Return the (x, y) coordinate for the center point of the cell that contains the specified text.  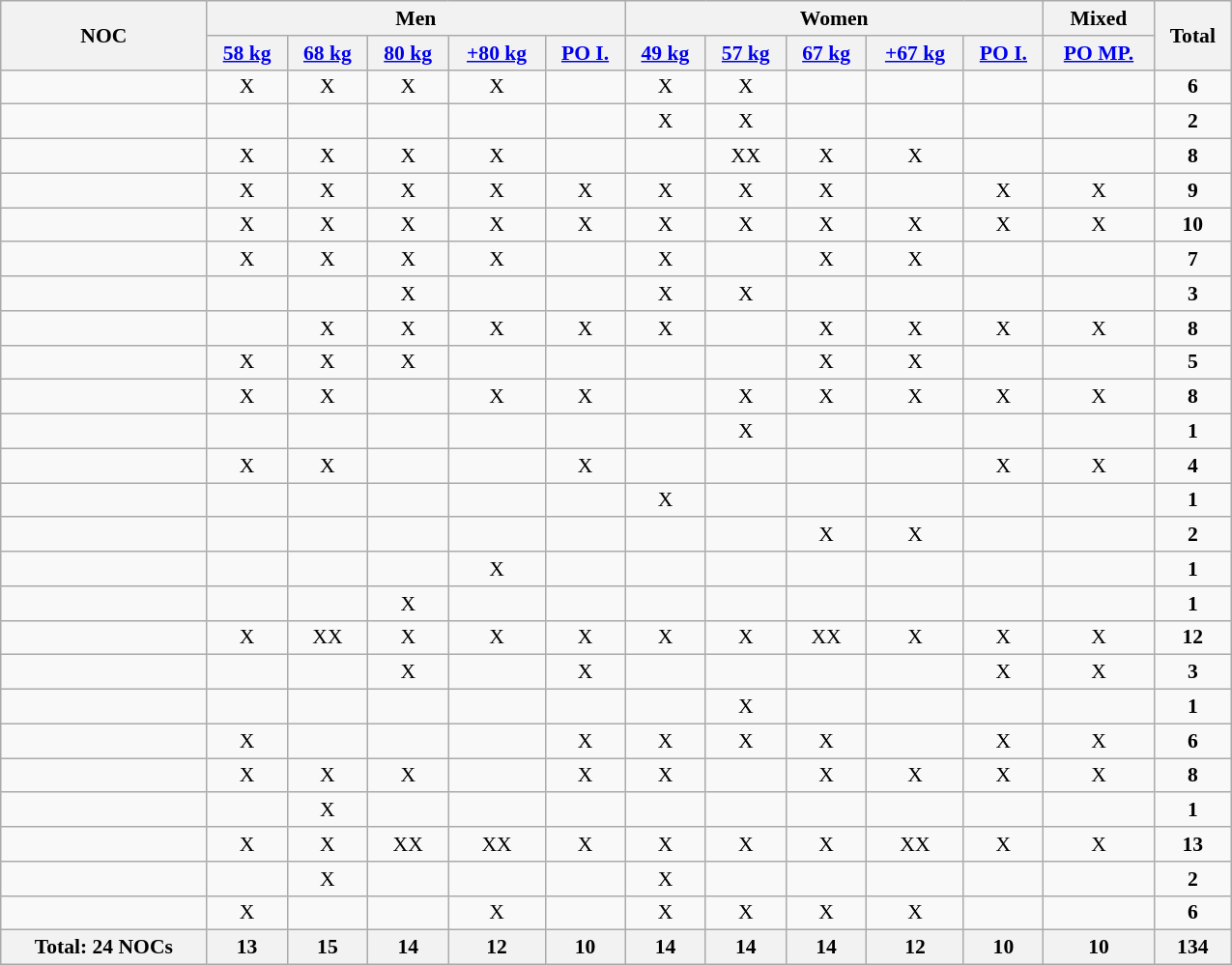
PO MP. (1100, 53)
Men (415, 18)
+67 kg (915, 53)
9 (1192, 190)
58 kg (247, 53)
15 (327, 948)
Total (1192, 35)
7 (1192, 260)
Total: 24 NOCs (104, 948)
80 kg (408, 53)
Mixed (1100, 18)
Women (835, 18)
4 (1192, 466)
68 kg (327, 53)
5 (1192, 362)
+80 kg (497, 53)
67 kg (825, 53)
49 kg (665, 53)
NOC (104, 35)
134 (1192, 948)
57 kg (746, 53)
